Extract the (X, Y) coordinate from the center of the cell holding the provided text.  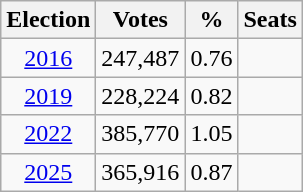
Seats (270, 20)
0.82 (212, 96)
Election (48, 20)
Votes (140, 20)
2025 (48, 172)
365,916 (140, 172)
1.05 (212, 134)
2019 (48, 96)
% (212, 20)
0.87 (212, 172)
0.76 (212, 58)
2022 (48, 134)
247,487 (140, 58)
228,224 (140, 96)
2016 (48, 58)
385,770 (140, 134)
